Determine the (x, y) coordinate at the center of the cell enclosing the given text.  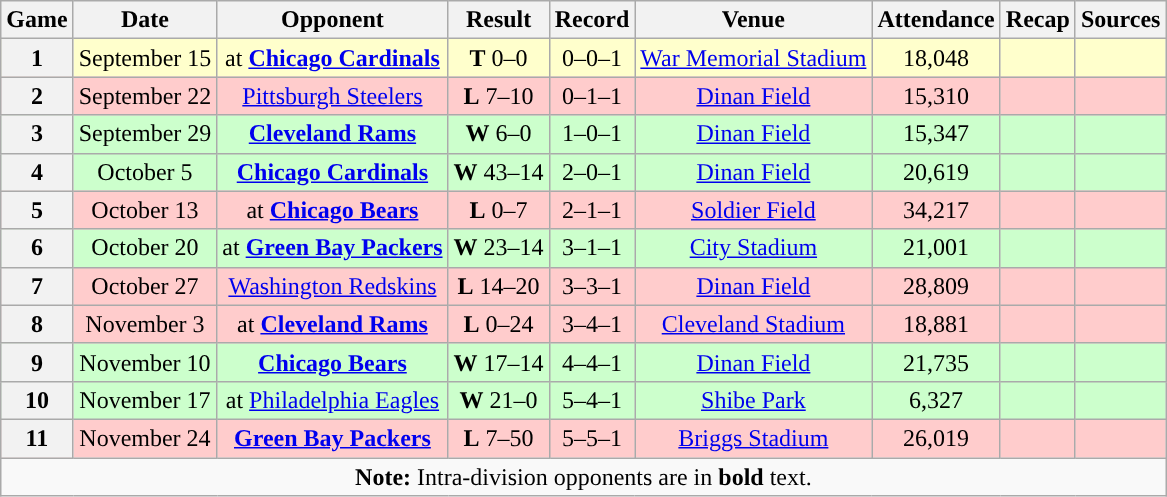
1–0–1 (592, 134)
Soldier Field (754, 210)
at Green Bay Packers (332, 248)
0–1–1 (592, 96)
6,327 (936, 400)
34,217 (936, 210)
Venue (754, 20)
21,001 (936, 248)
W 23–14 (498, 248)
October 20 (145, 248)
W 43–14 (498, 172)
W 17–14 (498, 362)
October 5 (145, 172)
L 0–24 (498, 324)
L 14–20 (498, 286)
18,048 (936, 58)
21,735 (936, 362)
W 21–0 (498, 400)
5–4–1 (592, 400)
at Philadelphia Eagles (332, 400)
5 (37, 210)
15,310 (936, 96)
Cleveland Rams (332, 134)
2–1–1 (592, 210)
Green Bay Packers (332, 438)
Record (592, 20)
Pittsburgh Steelers (332, 96)
26,019 (936, 438)
7 (37, 286)
November 10 (145, 362)
L 7–10 (498, 96)
Date (145, 20)
November 3 (145, 324)
Attendance (936, 20)
Chicago Bears (332, 362)
Cleveland Stadium (754, 324)
18,881 (936, 324)
Washington Redskins (332, 286)
at Chicago Cardinals (332, 58)
20,619 (936, 172)
at Cleveland Rams (332, 324)
Game (37, 20)
Opponent (332, 20)
Briggs Stadium (754, 438)
3 (37, 134)
3–1–1 (592, 248)
September 29 (145, 134)
September 22 (145, 96)
Sources (1120, 20)
11 (37, 438)
5–5–1 (592, 438)
9 (37, 362)
10 (37, 400)
L 0–7 (498, 210)
October 27 (145, 286)
0–0–1 (592, 58)
T 0–0 (498, 58)
Result (498, 20)
4 (37, 172)
8 (37, 324)
Chicago Cardinals (332, 172)
Note: Intra-division opponents are in bold text. (584, 477)
September 15 (145, 58)
28,809 (936, 286)
W 6–0 (498, 134)
4–4–1 (592, 362)
November 17 (145, 400)
City Stadium (754, 248)
War Memorial Stadium (754, 58)
November 24 (145, 438)
Shibe Park (754, 400)
3–3–1 (592, 286)
at Chicago Bears (332, 210)
15,347 (936, 134)
Recap (1038, 20)
1 (37, 58)
3–4–1 (592, 324)
October 13 (145, 210)
2 (37, 96)
6 (37, 248)
L 7–50 (498, 438)
2–0–1 (592, 172)
